Pinpoint the cell where the given text exists, returning its (x, y) midpoint coordinate. 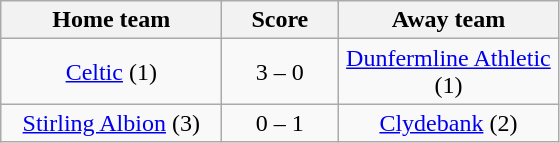
0 – 1 (280, 123)
Away team (448, 20)
Stirling Albion (3) (112, 123)
3 – 0 (280, 72)
Clydebank (2) (448, 123)
Home team (112, 20)
Celtic (1) (112, 72)
Dunfermline Athletic (1) (448, 72)
Score (280, 20)
